Detect which cell encompasses the target text, then output its [x, y] center coordinate. 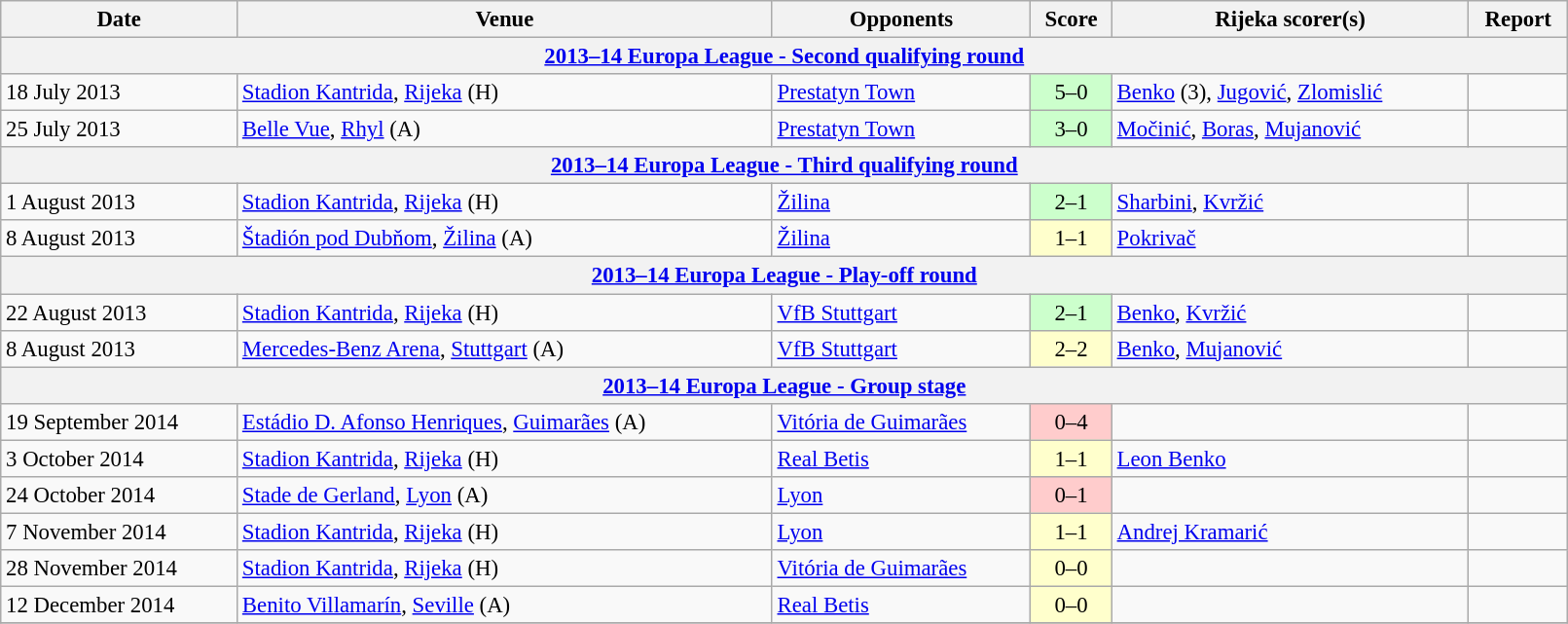
1 August 2013 [119, 202]
24 October 2014 [119, 496]
Stade de Gerland, Lyon (A) [505, 496]
Rijeka scorer(s) [1290, 19]
Sharbini, Kvržić [1290, 202]
Estádio D. Afonso Henriques, Guimarães (A) [505, 422]
Date [119, 19]
Benko, Kvržić [1290, 312]
2013–14 Europa League - Group stage [784, 385]
2013–14 Europa League - Play-off round [784, 275]
3 October 2014 [119, 459]
22 August 2013 [119, 312]
Report [1518, 19]
Score [1072, 19]
Benko, Mujanović [1290, 349]
2013–14 Europa League - Third qualifying round [784, 165]
12 December 2014 [119, 605]
Benko (3), Jugović, Zlomislić [1290, 92]
Benito Villamarín, Seville (A) [505, 605]
19 September 2014 [119, 422]
Štadión pod Dubňom, Žilina (A) [505, 239]
7 November 2014 [119, 532]
Opponents [901, 19]
2013–14 Europa League - Second qualifying round [784, 56]
Belle Vue, Rhyl (A) [505, 129]
25 July 2013 [119, 129]
0–4 [1072, 422]
2–2 [1072, 349]
Pokrivač [1290, 239]
5–0 [1072, 92]
Mercedes-Benz Arena, Stuttgart (A) [505, 349]
3–0 [1072, 129]
Močinić, Boras, Mujanović [1290, 129]
Andrej Kramarić [1290, 532]
Venue [505, 19]
28 November 2014 [119, 569]
18 July 2013 [119, 92]
0–1 [1072, 496]
Leon Benko [1290, 459]
